Identify which cell holds the provided text, then report its (x, y) central coordinate. 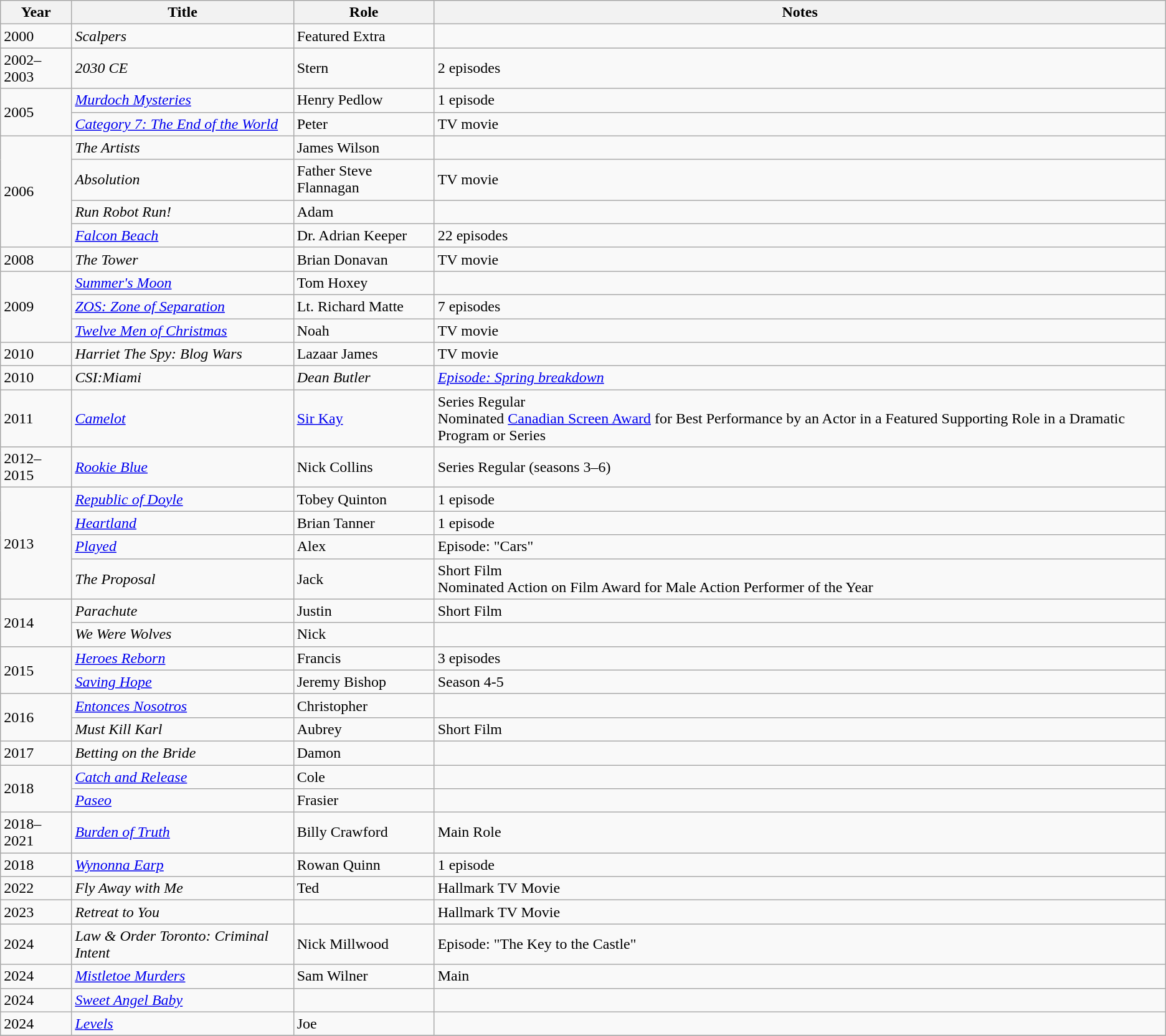
Lt. Richard Matte (364, 306)
22 episodes (800, 235)
We Were Wolves (182, 634)
Noah (364, 331)
Sam Wilner (364, 976)
Levels (182, 1024)
Jack (364, 579)
Episode: Spring breakdown (800, 378)
2002–2003 (36, 68)
The Proposal (182, 579)
Peter (364, 124)
Heartland (182, 523)
2018–2021 (36, 833)
Absolution (182, 179)
Brian Tanner (364, 523)
2023 (36, 912)
The Tower (182, 259)
Must Kill Karl (182, 729)
Notes (800, 12)
2005 (36, 112)
2006 (36, 192)
Saving Hope (182, 682)
Wynonna Earp (182, 865)
Series Regular (seasons 3–6) (800, 467)
Billy Crawford (364, 833)
Alex (364, 547)
Nick Collins (364, 467)
Twelve Men of Christmas (182, 331)
Summer's Moon (182, 283)
Adam (364, 212)
Nick Millwood (364, 944)
Ted (364, 888)
Main (800, 976)
2009 (36, 306)
Tobey Quinton (364, 499)
Category 7: The End of the World (182, 124)
2011 (36, 418)
Camelot (182, 418)
Stern (364, 68)
Paseo (182, 801)
Sir Kay (364, 418)
Title (182, 12)
2014 (36, 623)
Episode: "The Key to the Castle" (800, 944)
ZOS: Zone of Separation (182, 306)
Francis (364, 658)
Dean Butler (364, 378)
Father Steve Flannagan (364, 179)
Justin (364, 611)
Year (36, 12)
Cole (364, 776)
Burden of Truth (182, 833)
Henry Pedlow (364, 100)
Series RegularNominated Canadian Screen Award for Best Performance by an Actor in a Featured Supporting Role in a Dramatic Program or Series (800, 418)
Falcon Beach (182, 235)
Short FilmNominated Action on Film Award for Male Action Performer of the Year (800, 579)
Aubrey (364, 729)
Main Role (800, 833)
2008 (36, 259)
CSI:Miami (182, 378)
Sweet Angel Baby (182, 1000)
Lazaar James (364, 354)
Rookie Blue (182, 467)
2013 (36, 543)
2012–2015 (36, 467)
2030 CE (182, 68)
Brian Donavan (364, 259)
Rowan Quinn (364, 865)
Episode: "Cars" (800, 547)
Damon (364, 753)
Tom Hoxey (364, 283)
Republic of Doyle (182, 499)
Retreat to You (182, 912)
Joe (364, 1024)
2016 (36, 717)
Scalpers (182, 36)
Fly Away with Me (182, 888)
3 episodes (800, 658)
Nick (364, 634)
Role (364, 12)
Entonces Nosotros (182, 705)
James Wilson (364, 148)
The Artists (182, 148)
Parachute (182, 611)
Betting on the Bride (182, 753)
2 episodes (800, 68)
7 episodes (800, 306)
Dr. Adrian Keeper (364, 235)
Heroes Reborn (182, 658)
2015 (36, 670)
Played (182, 547)
Jeremy Bishop (364, 682)
Frasier (364, 801)
Mistletoe Murders (182, 976)
2017 (36, 753)
Christopher (364, 705)
Catch and Release (182, 776)
Law & Order Toronto: Criminal Intent (182, 944)
Murdoch Mysteries (182, 100)
2000 (36, 36)
Season 4-5 (800, 682)
Featured Extra (364, 36)
2022 (36, 888)
Harriet The Spy: Blog Wars (182, 354)
Run Robot Run! (182, 212)
